Search for the cell housing the specified text and yield its [x, y] center coordinate. 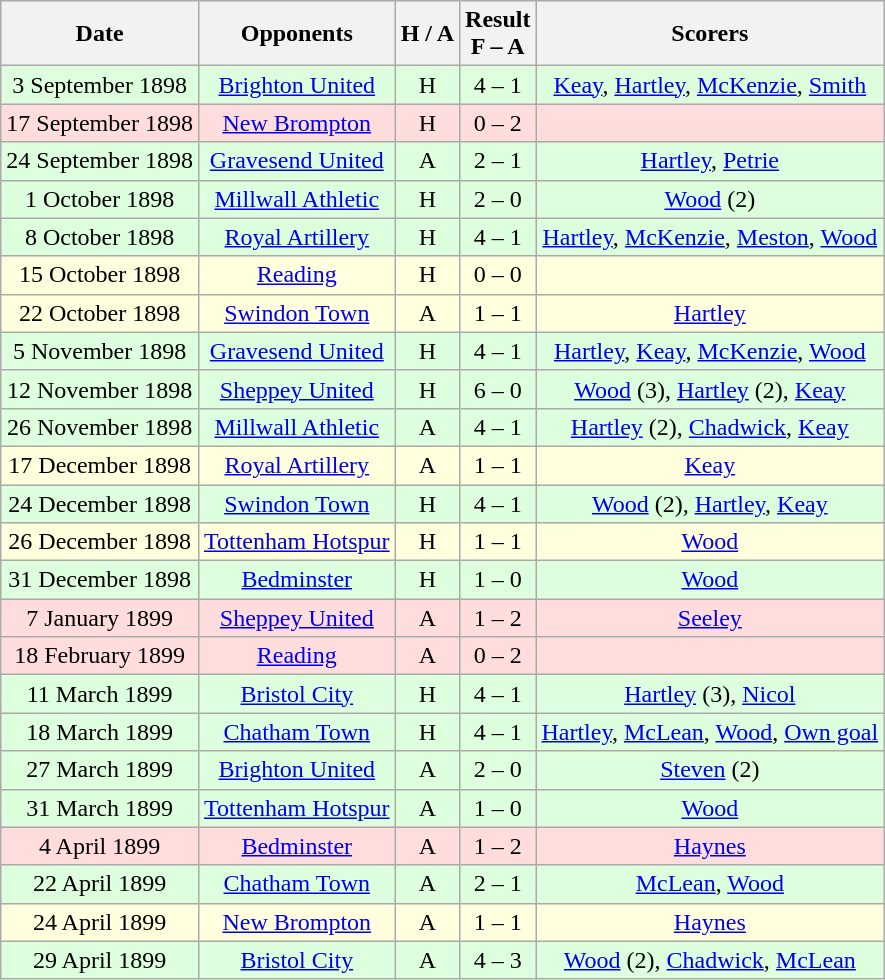
Hartley, McLean, Wood, Own goal [710, 732]
Hartley, McKenzie, Meston, Wood [710, 237]
Date [100, 34]
27 March 1899 [100, 770]
Hartley (2), Chadwick, Keay [710, 427]
Wood (3), Hartley (2), Keay [710, 389]
0 – 0 [498, 275]
17 September 1898 [100, 123]
22 April 1899 [100, 884]
Keay [710, 465]
Hartley, Petrie [710, 161]
26 December 1898 [100, 542]
24 April 1899 [100, 922]
17 December 1898 [100, 465]
22 October 1898 [100, 313]
12 November 1898 [100, 389]
7 January 1899 [100, 618]
15 October 1898 [100, 275]
24 December 1898 [100, 503]
24 September 1898 [100, 161]
Hartley [710, 313]
4 April 1899 [100, 846]
1 October 1898 [100, 199]
18 February 1899 [100, 656]
Seeley [710, 618]
3 September 1898 [100, 85]
Opponents [296, 34]
Keay, Hartley, McKenzie, Smith [710, 85]
6 – 0 [498, 389]
26 November 1898 [100, 427]
McLean, Wood [710, 884]
Steven (2) [710, 770]
5 November 1898 [100, 351]
18 March 1899 [100, 732]
ResultF – A [498, 34]
31 March 1899 [100, 808]
H / A [427, 34]
4 – 3 [498, 960]
Hartley (3), Nicol [710, 694]
Hartley, Keay, McKenzie, Wood [710, 351]
31 December 1898 [100, 580]
Wood (2), Chadwick, McLean [710, 960]
11 March 1899 [100, 694]
Wood (2) [710, 199]
8 October 1898 [100, 237]
Wood (2), Hartley, Keay [710, 503]
Scorers [710, 34]
29 April 1899 [100, 960]
